For the text-containing cell, return its midpoint in [x, y] coordinate format. 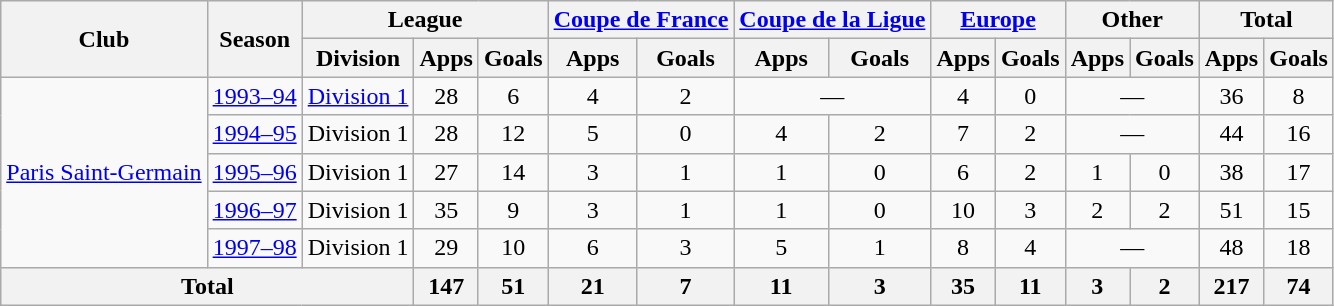
Club [104, 39]
League [425, 20]
Division [358, 58]
29 [446, 248]
Coupe de France [641, 20]
1995–96 [254, 172]
48 [1231, 248]
36 [1231, 96]
16 [1299, 134]
1996–97 [254, 210]
147 [446, 286]
27 [446, 172]
1993–94 [254, 96]
Other [1132, 20]
12 [513, 134]
14 [513, 172]
Season [254, 39]
1994–95 [254, 134]
Paris Saint-Germain [104, 172]
44 [1231, 134]
9 [513, 210]
1997–98 [254, 248]
217 [1231, 286]
17 [1299, 172]
21 [592, 286]
74 [1299, 286]
Europe [998, 20]
18 [1299, 248]
38 [1231, 172]
15 [1299, 210]
Coupe de la Ligue [832, 20]
